Scan for the cell matching the given text and deliver its [X, Y] coordinate at center. 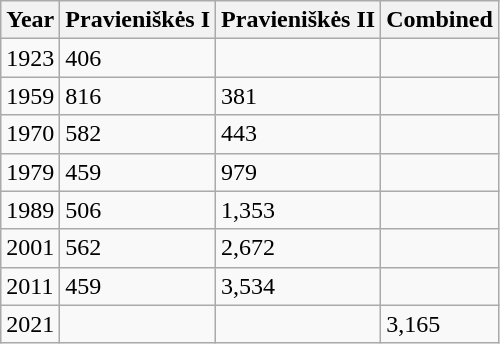
2021 [30, 324]
1959 [30, 96]
2,672 [298, 248]
Combined [440, 20]
Pravieniškės I [138, 20]
506 [138, 210]
979 [298, 172]
3,165 [440, 324]
443 [298, 134]
406 [138, 58]
816 [138, 96]
1989 [30, 210]
1,353 [298, 210]
1923 [30, 58]
Year [30, 20]
1979 [30, 172]
381 [298, 96]
3,534 [298, 286]
562 [138, 248]
1970 [30, 134]
2001 [30, 248]
Pravieniškės II [298, 20]
2011 [30, 286]
582 [138, 134]
